Locate the cell with the specified text and output its [X, Y] center coordinate. 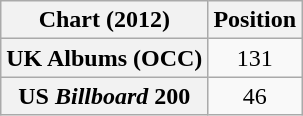
Position [255, 20]
46 [255, 96]
US Billboard 200 [104, 96]
131 [255, 58]
Chart (2012) [104, 20]
UK Albums (OCC) [104, 58]
